Find where the given text appears and provide that cell's center as (X, Y) coordinate. 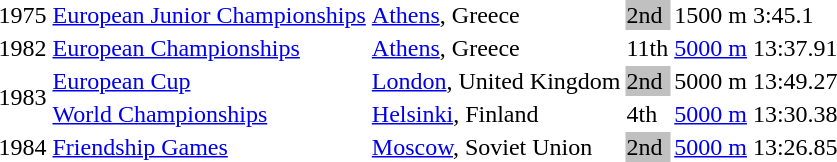
European Cup (209, 81)
Moscow, Soviet Union (496, 147)
4th (648, 114)
European Junior Championships (209, 15)
London, United Kingdom (496, 81)
1500 m (711, 15)
World Championships (209, 114)
11th (648, 48)
European Championships (209, 48)
Friendship Games (209, 147)
Helsinki, Finland (496, 114)
